Provide the (x, y) coordinate of the cell's center where the given text is located.  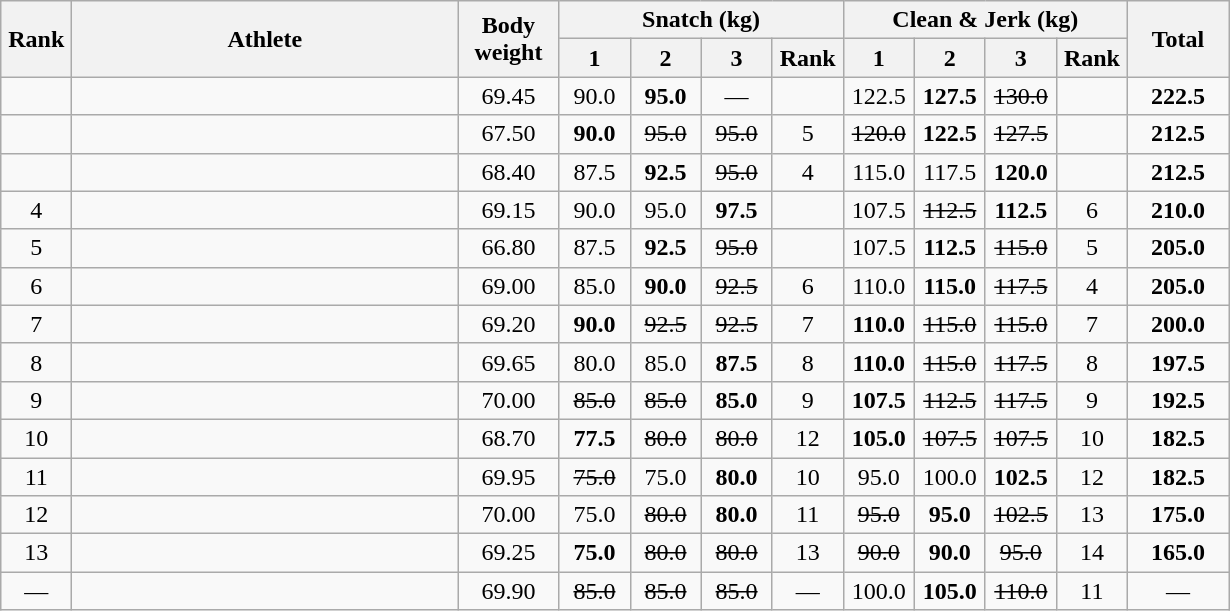
69.15 (508, 210)
69.25 (508, 553)
68.70 (508, 438)
Total (1178, 39)
14 (1092, 553)
69.45 (508, 96)
66.80 (508, 248)
68.40 (508, 172)
77.5 (594, 438)
210.0 (1178, 210)
67.50 (508, 134)
69.95 (508, 477)
200.0 (1178, 324)
130.0 (1020, 96)
69.90 (508, 591)
197.5 (1178, 362)
Clean & Jerk (kg) (985, 20)
Snatch (kg) (701, 20)
69.00 (508, 286)
Body weight (508, 39)
165.0 (1178, 553)
175.0 (1178, 515)
97.5 (736, 210)
69.65 (508, 362)
Athlete (265, 39)
222.5 (1178, 96)
69.20 (508, 324)
192.5 (1178, 400)
